For the text-containing cell, return its midpoint in (x, y) coordinate format. 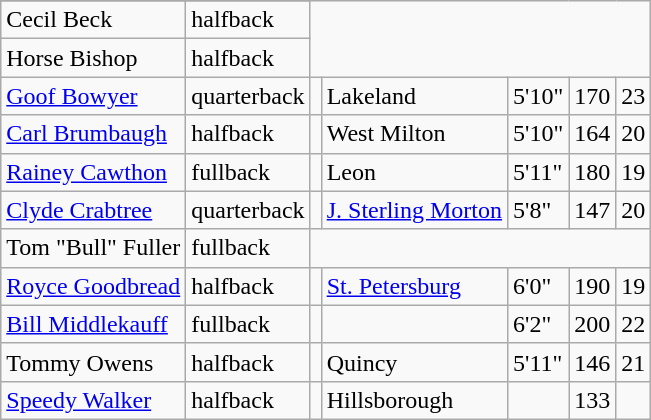
Lakeland (414, 96)
6'2" (538, 324)
147 (592, 210)
23 (634, 96)
Goof Bowyer (94, 96)
190 (592, 286)
164 (592, 134)
Tom "Bull" Fuller (94, 248)
Royce Goodbread (94, 286)
21 (634, 362)
Bill Middlekauff (94, 324)
6'0" (538, 286)
Hillsborough (414, 400)
146 (592, 362)
West Milton (414, 134)
J. Sterling Morton (414, 210)
5'8" (538, 210)
St. Petersburg (414, 286)
180 (592, 172)
Carl Brumbaugh (94, 134)
200 (592, 324)
Rainey Cawthon (94, 172)
Cecil Beck (94, 20)
22 (634, 324)
Speedy Walker (94, 400)
Quincy (414, 362)
Horse Bishop (94, 58)
Leon (414, 172)
Tommy Owens (94, 362)
Clyde Crabtree (94, 210)
133 (592, 400)
170 (592, 96)
